Return the [x, y] coordinate for the center point of the cell that contains the specified text.  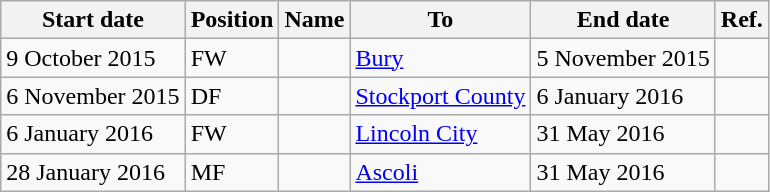
Ref. [742, 20]
9 October 2015 [93, 58]
Ascoli [440, 172]
End date [623, 20]
Stockport County [440, 96]
Name [314, 20]
6 November 2015 [93, 96]
Position [232, 20]
To [440, 20]
5 November 2015 [623, 58]
Start date [93, 20]
28 January 2016 [93, 172]
Bury [440, 58]
Lincoln City [440, 134]
MF [232, 172]
DF [232, 96]
